Pinpoint the cell where the given text exists, returning its [X, Y] midpoint coordinate. 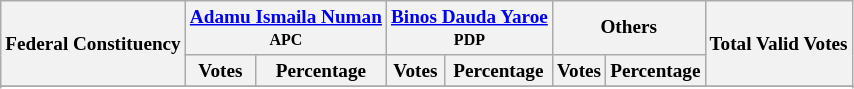
Total Valid Votes [778, 44]
Adamu Ismaila NumanAPC [286, 28]
Others [628, 28]
Binos Dauda YaroePDP [469, 28]
Federal Constituency [94, 44]
